Locate the cell with the specified text and output its [X, Y] center coordinate. 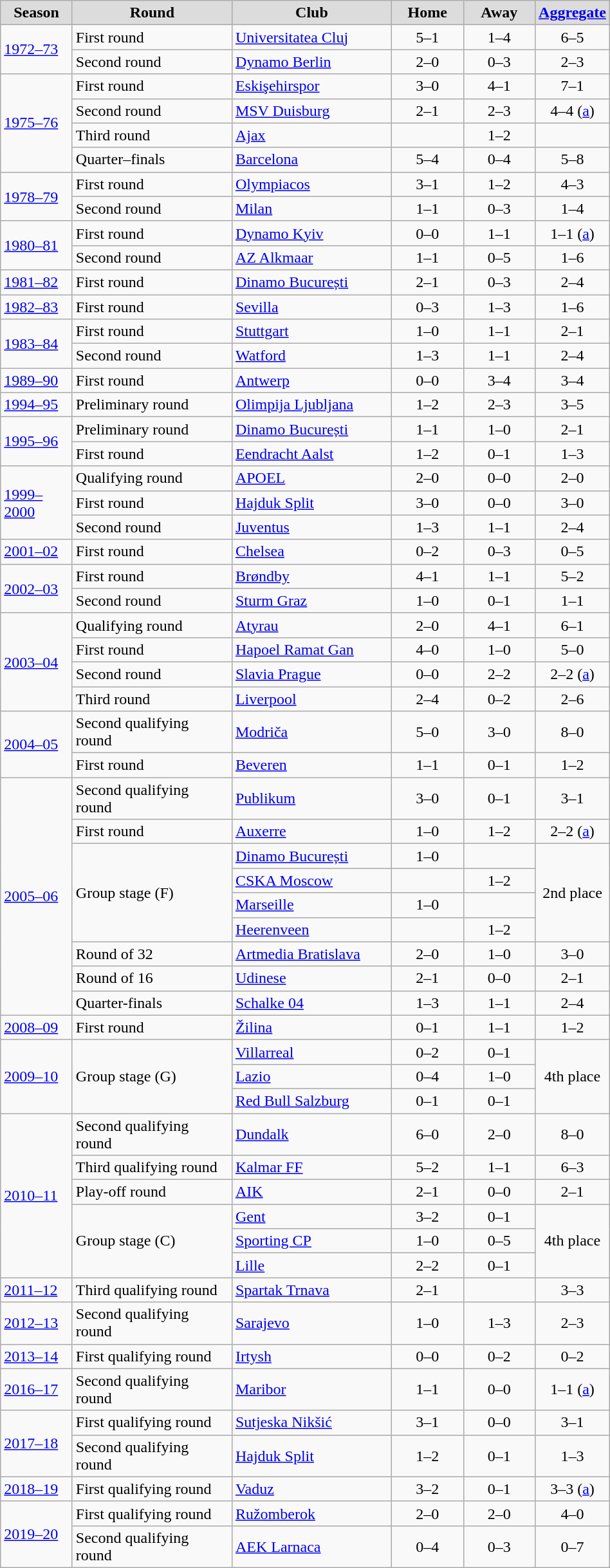
AZ Alkmaar [311, 257]
Gent [311, 1217]
Publikum [311, 798]
1994–95 [37, 405]
Group stage (C) [152, 1241]
1999–2000 [37, 503]
Dundalk [311, 1134]
Lazio [311, 1076]
3–3 (a) [573, 1489]
2017–18 [37, 1443]
5–4 [427, 160]
2011–12 [37, 1290]
2013–14 [37, 1356]
CSKA Moscow [311, 881]
3–5 [573, 405]
Eendracht Aalst [311, 454]
Club [311, 13]
6–0 [427, 1134]
Round [152, 13]
Ajax [311, 135]
Watford [311, 356]
Slavia Prague [311, 674]
2004–05 [37, 744]
Irtysh [311, 1356]
2001–02 [37, 552]
2010–11 [37, 1196]
6–1 [573, 625]
6–3 [573, 1168]
Universitatea Cluj [311, 37]
Play-off round [152, 1192]
Chelsea [311, 552]
APOEL [311, 478]
2009–10 [37, 1076]
Marseille [311, 905]
Auxerre [311, 832]
2005–06 [37, 897]
1978–79 [37, 196]
Beveren [311, 765]
Group stage (F) [152, 893]
Liverpool [311, 698]
Vaduz [311, 1489]
Brøndby [311, 576]
Atyrau [311, 625]
Aggregate [573, 13]
Barcelona [311, 160]
Žilina [311, 1027]
2019–20 [37, 1535]
1975–76 [37, 123]
5–8 [573, 160]
Quarter-finals [152, 1003]
MSV Duisburg [311, 111]
Olimpija Ljubljana [311, 405]
2016–17 [37, 1389]
Away [499, 13]
1989–90 [37, 380]
5–1 [427, 37]
0–7 [573, 1546]
2–6 [573, 698]
Group stage (G) [152, 1076]
Villarreal [311, 1052]
Sporting CP [311, 1241]
2008–09 [37, 1027]
Kalmar FF [311, 1168]
3–3 [573, 1290]
Quarter–finals [152, 160]
Antwerp [311, 380]
Spartak Trnava [311, 1290]
Sutjeska Nikšić [311, 1423]
4–4 (a) [573, 111]
Schalke 04 [311, 1003]
Olympiacos [311, 184]
Modriča [311, 733]
Round of 32 [152, 954]
1972–73 [37, 50]
AEK Larnaca [311, 1546]
1980–81 [37, 245]
1995–96 [37, 442]
1981–82 [37, 282]
Udinese [311, 978]
Sarajevo [311, 1323]
Ružomberok [311, 1513]
Juventus [311, 527]
Home [427, 13]
Dynamo Kyiv [311, 233]
2003–04 [37, 662]
Heerenveen [311, 929]
Artmedia Bratislava [311, 954]
4–3 [573, 184]
Stuttgart [311, 331]
Sturm Graz [311, 601]
2002–03 [37, 588]
Round of 16 [152, 978]
Milan [311, 209]
Red Bull Salzburg [311, 1101]
7–1 [573, 86]
Sevilla [311, 307]
AIK [311, 1192]
Dynamo Berlin [311, 62]
2012–13 [37, 1323]
1982–83 [37, 307]
Maribor [311, 1389]
6–5 [573, 37]
Season [37, 13]
2nd place [573, 893]
2018–19 [37, 1489]
Lille [311, 1265]
Hapoel Ramat Gan [311, 649]
Eskişehirspor [311, 86]
1983–84 [37, 344]
